For the text-containing cell, return its midpoint in (x, y) coordinate format. 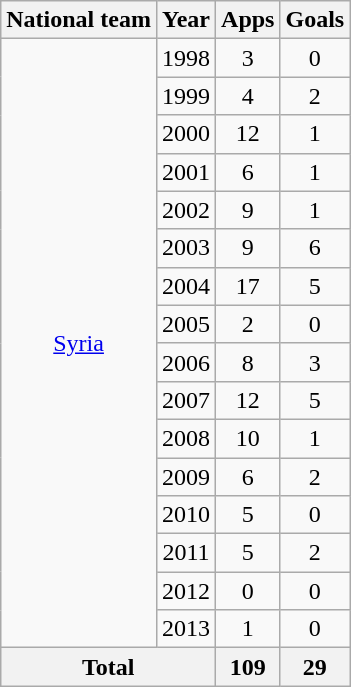
2004 (186, 286)
2003 (186, 248)
2011 (186, 553)
Syria (79, 344)
Year (186, 20)
Total (108, 667)
1998 (186, 58)
2007 (186, 400)
10 (248, 438)
2006 (186, 362)
2009 (186, 477)
2010 (186, 515)
2013 (186, 629)
4 (248, 96)
1999 (186, 96)
2005 (186, 324)
Goals (315, 20)
17 (248, 286)
Apps (248, 20)
National team (79, 20)
109 (248, 667)
2000 (186, 134)
2008 (186, 438)
2001 (186, 172)
29 (315, 667)
2012 (186, 591)
8 (248, 362)
2002 (186, 210)
